Scan for the cell matching the given text and deliver its [x, y] coordinate at center. 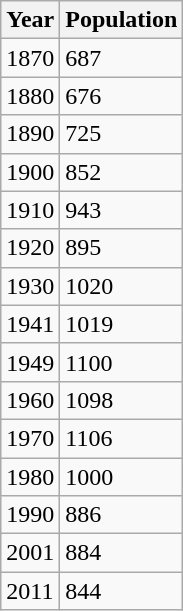
1970 [30, 438]
1980 [30, 477]
676 [122, 96]
1020 [122, 286]
1900 [30, 172]
1019 [122, 324]
1960 [30, 400]
Year [30, 20]
852 [122, 172]
1880 [30, 96]
1100 [122, 362]
687 [122, 58]
1106 [122, 438]
1910 [30, 210]
844 [122, 591]
1949 [30, 362]
725 [122, 134]
2001 [30, 553]
1930 [30, 286]
1941 [30, 324]
1990 [30, 515]
1098 [122, 400]
886 [122, 515]
884 [122, 553]
1870 [30, 58]
1000 [122, 477]
1890 [30, 134]
1920 [30, 248]
Population [122, 20]
943 [122, 210]
2011 [30, 591]
895 [122, 248]
